Extract the [x, y] coordinate from the center of the cell holding the provided text.  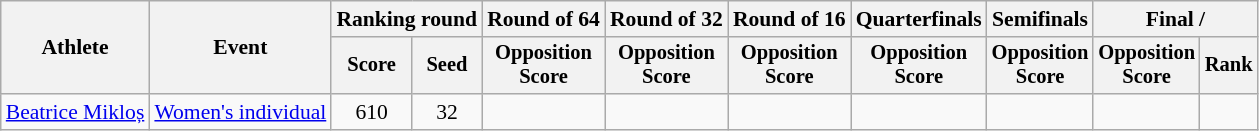
Round of 32 [666, 19]
Athlete [76, 48]
Round of 16 [790, 19]
Semifinals [1040, 19]
Quarterfinals [919, 19]
32 [447, 112]
Seed [447, 66]
Ranking round [406, 19]
610 [372, 112]
Final / [1175, 19]
Score [372, 66]
Rank [1229, 66]
Beatrice Mikloș [76, 112]
Women's individual [240, 112]
Round of 64 [544, 19]
Event [240, 48]
